Find where the given text appears and provide that cell's center as (x, y) coordinate. 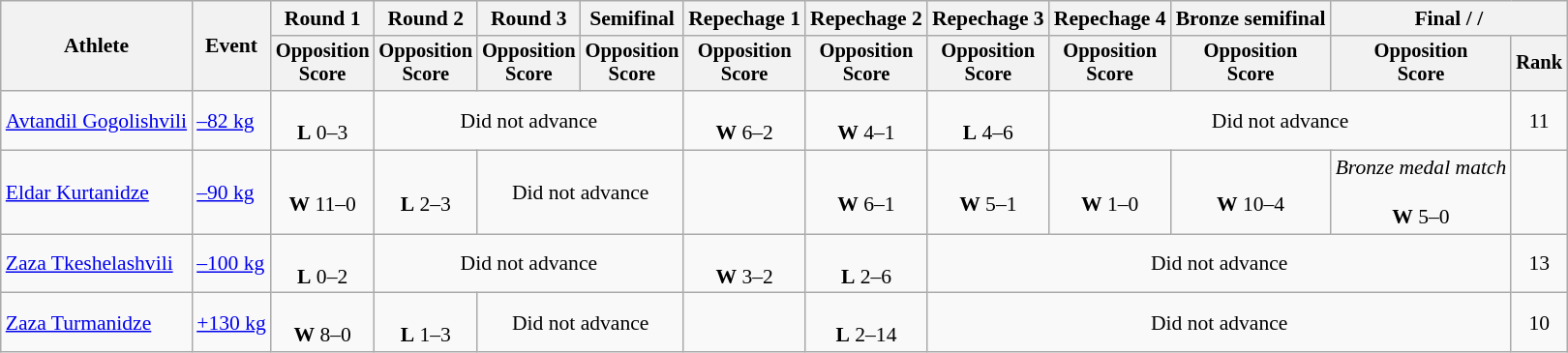
–82 kg (231, 120)
L 1–3 (426, 323)
Rank (1539, 64)
L 2–14 (866, 323)
Eldar Kurtanidze (97, 193)
Zaza Turmanidze (97, 323)
Round 3 (528, 18)
–100 kg (231, 263)
–90 kg (231, 193)
W 11–0 (323, 193)
Repechage 1 (744, 18)
L 0–3 (323, 120)
Repechage 3 (988, 18)
Bronze semifinal (1251, 18)
L 2–3 (426, 193)
W 3–2 (744, 263)
Round 1 (323, 18)
Repechage 4 (1110, 18)
W 4–1 (866, 120)
Avtandil Gogolishvili (97, 120)
W 6–1 (866, 193)
L 2–6 (866, 263)
Bronze medal matchW 5–0 (1421, 193)
Event (231, 46)
11 (1539, 120)
L 0–2 (323, 263)
Repechage 2 (866, 18)
+130 kg (231, 323)
L 4–6 (988, 120)
Athlete (97, 46)
W 8–0 (323, 323)
W 6–2 (744, 120)
Final / / (1449, 18)
10 (1539, 323)
W 5–1 (988, 193)
W 1–0 (1110, 193)
13 (1539, 263)
Semifinal (633, 18)
Zaza Tkeshelashvili (97, 263)
W 10–4 (1251, 193)
Round 2 (426, 18)
